Return (X, Y) of the center of cell containing provided text 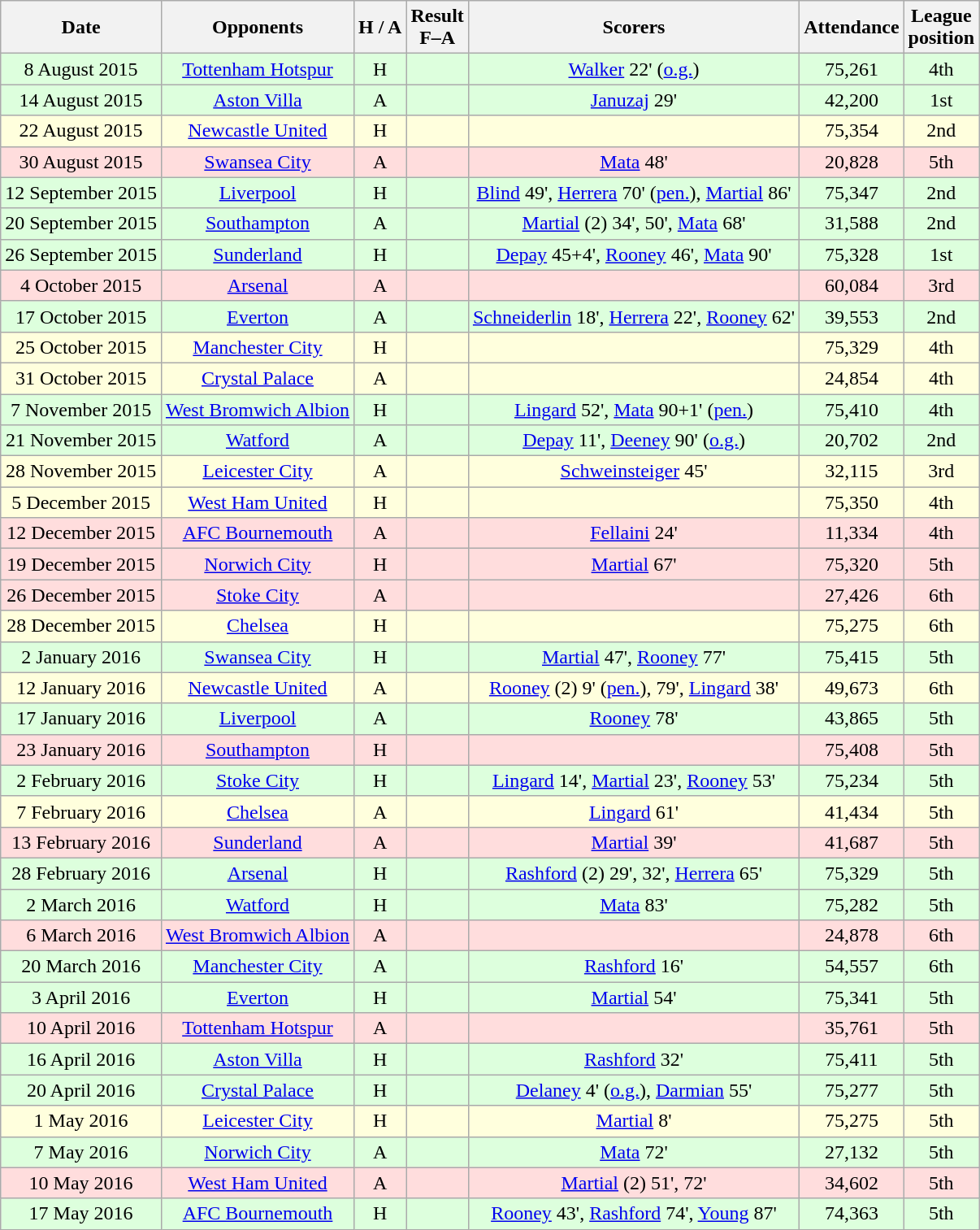
23 January 2016 (81, 750)
41,687 (852, 842)
Martial 47', Rooney 77' (634, 657)
Martial 67' (634, 564)
Rashford 16' (634, 967)
ResultF–A (437, 28)
Delaney 4' (o.g.), Darmian 55' (634, 1090)
31 October 2015 (81, 378)
75,411 (852, 1059)
Rooney (2) 9' (pen.), 79', Lingard 38' (634, 688)
7 February 2016 (81, 811)
12 December 2015 (81, 533)
75,415 (852, 657)
Date (81, 28)
75,347 (852, 193)
54,557 (852, 967)
Martial (2) 51', 72' (634, 1183)
Fellaini 24' (634, 533)
20 September 2015 (81, 224)
H / A (380, 28)
4 October 2015 (81, 285)
3 April 2016 (81, 997)
Martial 39' (634, 842)
75,320 (852, 564)
21 November 2015 (81, 441)
13 February 2016 (81, 842)
75,341 (852, 997)
24,854 (852, 378)
75,354 (852, 131)
22 August 2015 (81, 131)
Martial (2) 34', 50', Mata 68' (634, 224)
5 December 2015 (81, 502)
12 January 2016 (81, 688)
Martial 54' (634, 997)
25 October 2015 (81, 347)
49,673 (852, 688)
20,828 (852, 162)
74,363 (852, 1214)
42,200 (852, 100)
75,350 (852, 502)
7 November 2015 (81, 409)
Mata 48' (634, 162)
32,115 (852, 472)
Schweinsteiger 45' (634, 472)
Opponents (257, 28)
Januzaj 29' (634, 100)
19 December 2015 (81, 564)
Lingard 61' (634, 811)
41,434 (852, 811)
Martial 8' (634, 1121)
2 January 2016 (81, 657)
28 December 2015 (81, 626)
24,878 (852, 936)
Leagueposition (941, 28)
Rashford (2) 29', 32', Herrera 65' (634, 873)
12 September 2015 (81, 193)
28 February 2016 (81, 873)
75,282 (852, 905)
28 November 2015 (81, 472)
35,761 (852, 1028)
10 April 2016 (81, 1028)
75,410 (852, 409)
75,408 (852, 750)
Schneiderlin 18', Herrera 22', Rooney 62' (634, 316)
16 April 2016 (81, 1059)
Mata 83' (634, 905)
Depay 11', Deeney 90' (o.g.) (634, 441)
17 October 2015 (81, 316)
Mata 72' (634, 1152)
2 March 2016 (81, 905)
Depay 45+4', Rooney 46', Mata 90' (634, 254)
Blind 49', Herrera 70' (pen.), Martial 86' (634, 193)
10 May 2016 (81, 1183)
39,553 (852, 316)
17 May 2016 (81, 1214)
Rashford 32' (634, 1059)
60,084 (852, 285)
30 August 2015 (81, 162)
11,334 (852, 533)
75,234 (852, 780)
17 January 2016 (81, 719)
75,261 (852, 69)
Lingard 14', Martial 23', Rooney 53' (634, 780)
26 September 2015 (81, 254)
14 August 2015 (81, 100)
Scorers (634, 28)
34,602 (852, 1183)
26 December 2015 (81, 595)
7 May 2016 (81, 1152)
75,277 (852, 1090)
20,702 (852, 441)
20 March 2016 (81, 967)
Walker 22' (o.g.) (634, 69)
Attendance (852, 28)
75,328 (852, 254)
2 February 2016 (81, 780)
27,426 (852, 595)
8 August 2015 (81, 69)
Rooney 43', Rashford 74', Young 87' (634, 1214)
20 April 2016 (81, 1090)
43,865 (852, 719)
Lingard 52', Mata 90+1' (pen.) (634, 409)
31,588 (852, 224)
6 March 2016 (81, 936)
1 May 2016 (81, 1121)
27,132 (852, 1152)
Rooney 78' (634, 719)
